Provide the [x, y] coordinate of the cell's center where the given text is located.  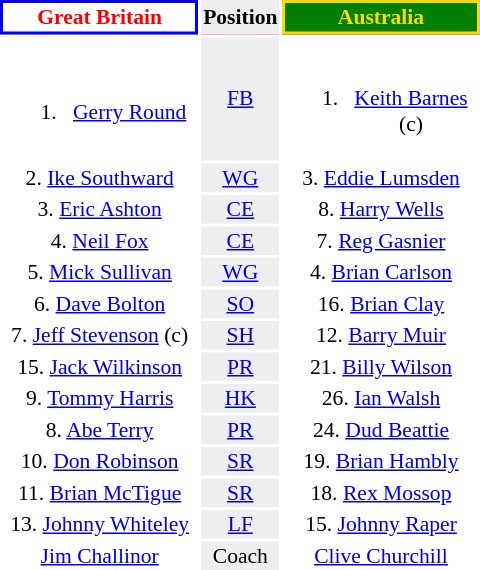
Keith Barnes (c) [381, 100]
11. Brian McTigue [100, 492]
3. Eric Ashton [100, 209]
6. Dave Bolton [100, 303]
8. Harry Wells [381, 209]
26. Ian Walsh [381, 398]
21. Billy Wilson [381, 366]
Gerry Round [100, 100]
7. Jeff Stevenson (c) [100, 335]
Position [240, 17]
Great Britain [100, 17]
Jim Challinor [100, 555]
15. Jack Wilkinson [100, 366]
FB [240, 100]
18. Rex Mossop [381, 492]
3. Eddie Lumsden [381, 177]
19. Brian Hambly [381, 461]
15. Johnny Raper [381, 524]
SH [240, 335]
LF [240, 524]
10. Don Robinson [100, 461]
8. Abe Terry [100, 429]
Clive Churchill [381, 555]
2. Ike Southward [100, 177]
4. Brian Carlson [381, 272]
Coach [240, 555]
5. Mick Sullivan [100, 272]
SO [240, 303]
4. Neil Fox [100, 240]
9. Tommy Harris [100, 398]
Australia [381, 17]
HK [240, 398]
24. Dud Beattie [381, 429]
12. Barry Muir [381, 335]
7. Reg Gasnier [381, 240]
13. Johnny Whiteley [100, 524]
16. Brian Clay [381, 303]
